Capture the cell that displays the provided text and extract its [x, y] central coordinate. 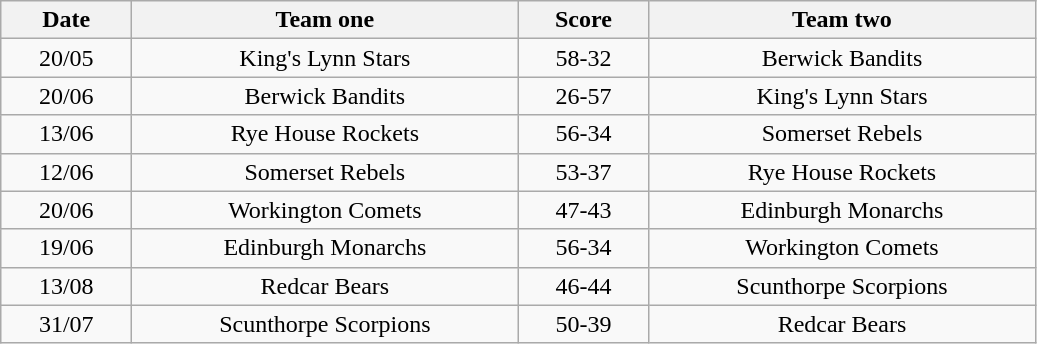
13/06 [66, 134]
20/05 [66, 58]
Team two [842, 20]
26-57 [584, 96]
13/08 [66, 286]
47-43 [584, 210]
Score [584, 20]
53-37 [584, 172]
Date [66, 20]
50-39 [584, 324]
12/06 [66, 172]
19/06 [66, 248]
31/07 [66, 324]
46-44 [584, 286]
Team one [325, 20]
58-32 [584, 58]
